Pinpoint the cell where the given text exists, returning its [x, y] midpoint coordinate. 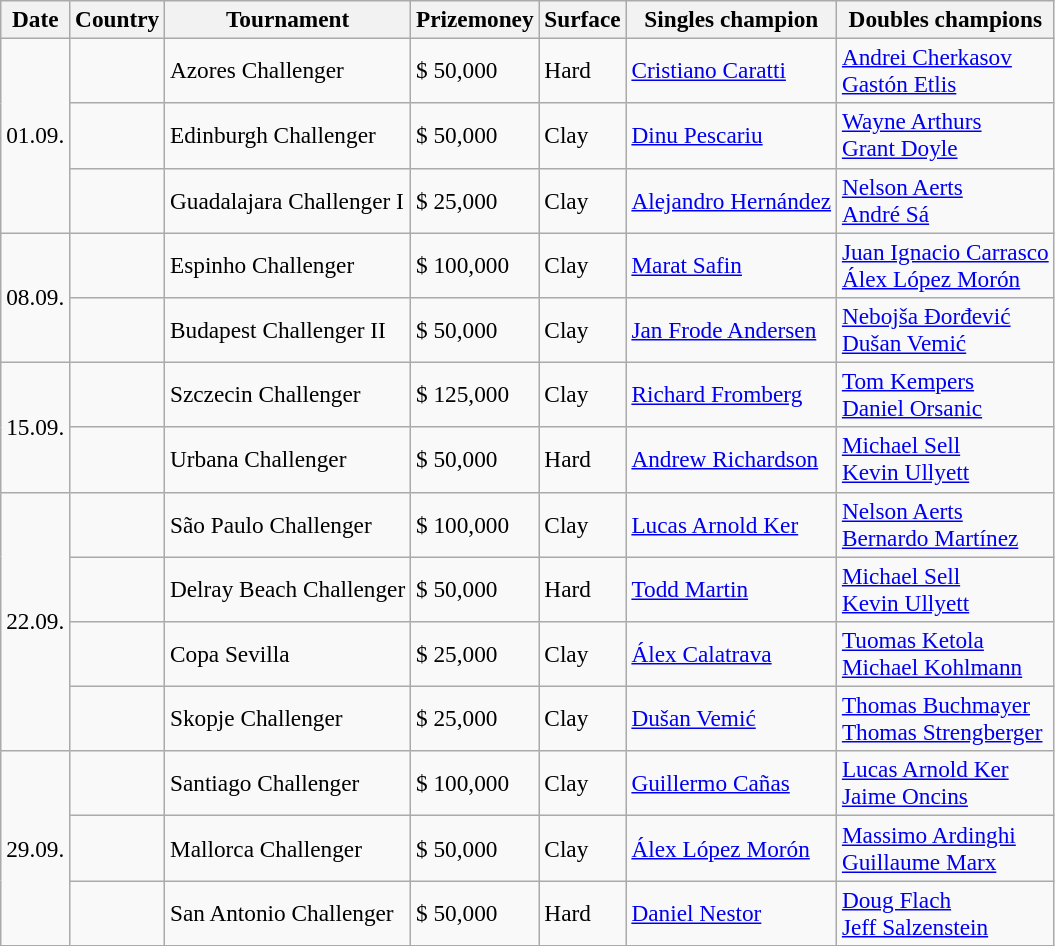
Guadalajara Challenger I [288, 200]
São Paulo Challenger [288, 524]
Surface [582, 19]
Doubles champions [945, 19]
Date [36, 19]
Budapest Challenger II [288, 330]
Álex Calatrava [731, 654]
Todd Martin [731, 588]
Alejandro Hernández [731, 200]
Marat Safin [731, 264]
Prizemoney [475, 19]
Dušan Vemić [731, 718]
Urbana Challenger [288, 460]
22.09. [36, 622]
Andrew Richardson [731, 460]
Doug Flach Jeff Salzenstein [945, 912]
Santiago Challenger [288, 784]
29.09. [36, 848]
Country [118, 19]
Cristiano Caratti [731, 70]
Dinu Pescariu [731, 136]
Juan Ignacio Carrasco Álex López Morón [945, 264]
01.09. [36, 135]
Tournament [288, 19]
Azores Challenger [288, 70]
Nelson Aerts André Sá [945, 200]
08.09. [36, 297]
Espinho Challenger [288, 264]
15.09. [36, 427]
Andrei Cherkasov Gastón Etlis [945, 70]
Wayne Arthurs Grant Doyle [945, 136]
$ 125,000 [475, 394]
Tom Kempers Daniel Orsanic [945, 394]
Jan Frode Andersen [731, 330]
Lucas Arnold Ker [731, 524]
Edinburgh Challenger [288, 136]
San Antonio Challenger [288, 912]
Massimo Ardinghi Guillaume Marx [945, 848]
Tuomas Ketola Michael Kohlmann [945, 654]
Lucas Arnold Ker Jaime Oncins [945, 784]
Mallorca Challenger [288, 848]
Copa Sevilla [288, 654]
Skopje Challenger [288, 718]
Singles champion [731, 19]
Nebojša Đorđević Dušan Vemić [945, 330]
Richard Fromberg [731, 394]
Nelson Aerts Bernardo Martínez [945, 524]
Szczecin Challenger [288, 394]
Daniel Nestor [731, 912]
Guillermo Cañas [731, 784]
Delray Beach Challenger [288, 588]
Thomas Buchmayer Thomas Strengberger [945, 718]
Álex López Morón [731, 848]
